Return the [X, Y] coordinate for the center point of the cell that contains the specified text.  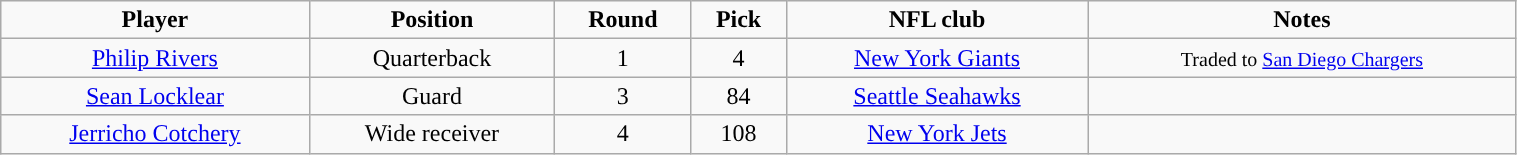
1 [623, 58]
New York Giants [937, 58]
Quarterback [432, 58]
Philip Rivers [155, 58]
Player [155, 20]
Seattle Seahawks [937, 96]
Sean Locklear [155, 96]
3 [623, 96]
Guard [432, 96]
Round [623, 20]
New York Jets [937, 134]
84 [738, 96]
Pick [738, 20]
NFL club [937, 20]
108 [738, 134]
Traded to San Diego Chargers [1302, 58]
Notes [1302, 20]
Wide receiver [432, 134]
Position [432, 20]
Jerricho Cotchery [155, 134]
